For the text-containing cell, return its midpoint in [x, y] coordinate format. 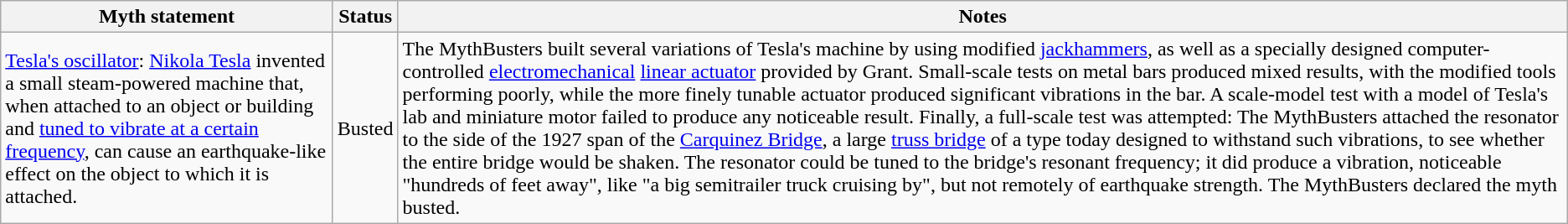
Notes [983, 17]
Status [365, 17]
Myth statement [168, 17]
Busted [365, 128]
